From the cell containing the given text, extract its center point as (x, y) coordinate. 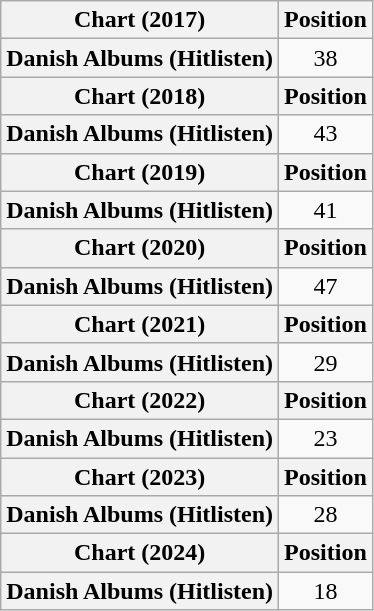
47 (326, 286)
29 (326, 362)
38 (326, 58)
18 (326, 591)
Chart (2024) (140, 553)
Chart (2020) (140, 248)
43 (326, 134)
Chart (2023) (140, 477)
Chart (2018) (140, 96)
Chart (2021) (140, 324)
28 (326, 515)
41 (326, 210)
23 (326, 438)
Chart (2017) (140, 20)
Chart (2022) (140, 400)
Chart (2019) (140, 172)
